Return the [x, y] coordinate for the center point of the cell that contains the specified text.  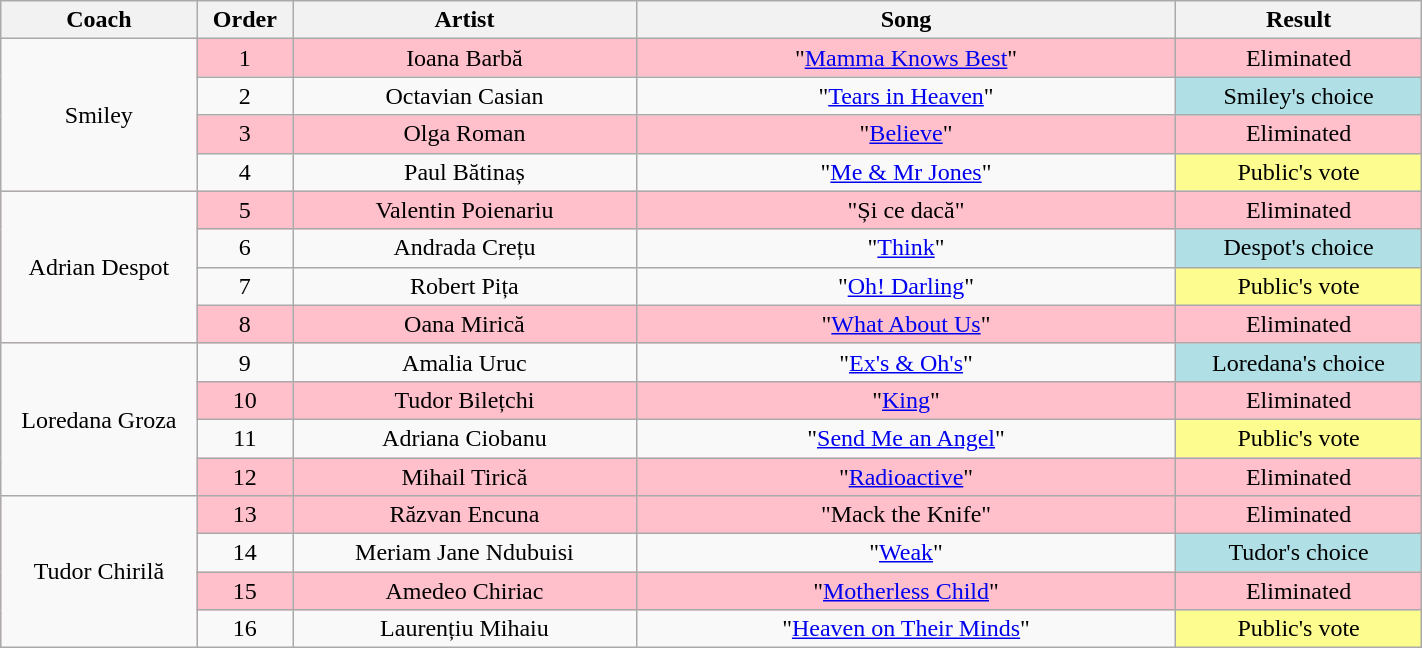
11 [245, 438]
7 [245, 286]
Octavian Casian [464, 96]
"Motherless Child" [906, 591]
Smiley [99, 115]
"Send Me an Angel" [906, 438]
Adrian Despot [99, 267]
Andrada Crețu [464, 248]
"Și ce dacă" [906, 210]
Result [1298, 20]
"Weak" [906, 553]
4 [245, 172]
Loredana Groza [99, 419]
16 [245, 629]
"Mamma Knows Best" [906, 58]
Mihail Tirică [464, 477]
Robert Pița [464, 286]
10 [245, 400]
Oana Mirică [464, 324]
"Believe" [906, 134]
"Oh! Darling" [906, 286]
Amalia Uruc [464, 362]
Paul Bătinaș [464, 172]
Olga Roman [464, 134]
Amedeo Chiriac [464, 591]
8 [245, 324]
Adriana Ciobanu [464, 438]
Coach [99, 20]
5 [245, 210]
Song [906, 20]
"What About Us" [906, 324]
15 [245, 591]
13 [245, 515]
Tudor Bilețchi [464, 400]
14 [245, 553]
Artist [464, 20]
2 [245, 96]
Valentin Poienariu [464, 210]
12 [245, 477]
6 [245, 248]
Răzvan Encuna [464, 515]
"Think" [906, 248]
"Ex's & Oh's" [906, 362]
Despot's choice [1298, 248]
Laurențiu Mihaiu [464, 629]
9 [245, 362]
3 [245, 134]
Tudor Chirilă [99, 572]
"Tears in Heaven" [906, 96]
"Mack the Knife" [906, 515]
"King" [906, 400]
Smiley's choice [1298, 96]
Meriam Jane Ndubuisi [464, 553]
Loredana's choice [1298, 362]
Order [245, 20]
Ioana Barbă [464, 58]
"Heaven on Their Minds" [906, 629]
"Me & Mr Jones" [906, 172]
Tudor's choice [1298, 553]
"Radioactive" [906, 477]
1 [245, 58]
